From the cell containing the given text, extract its center point as (x, y) coordinate. 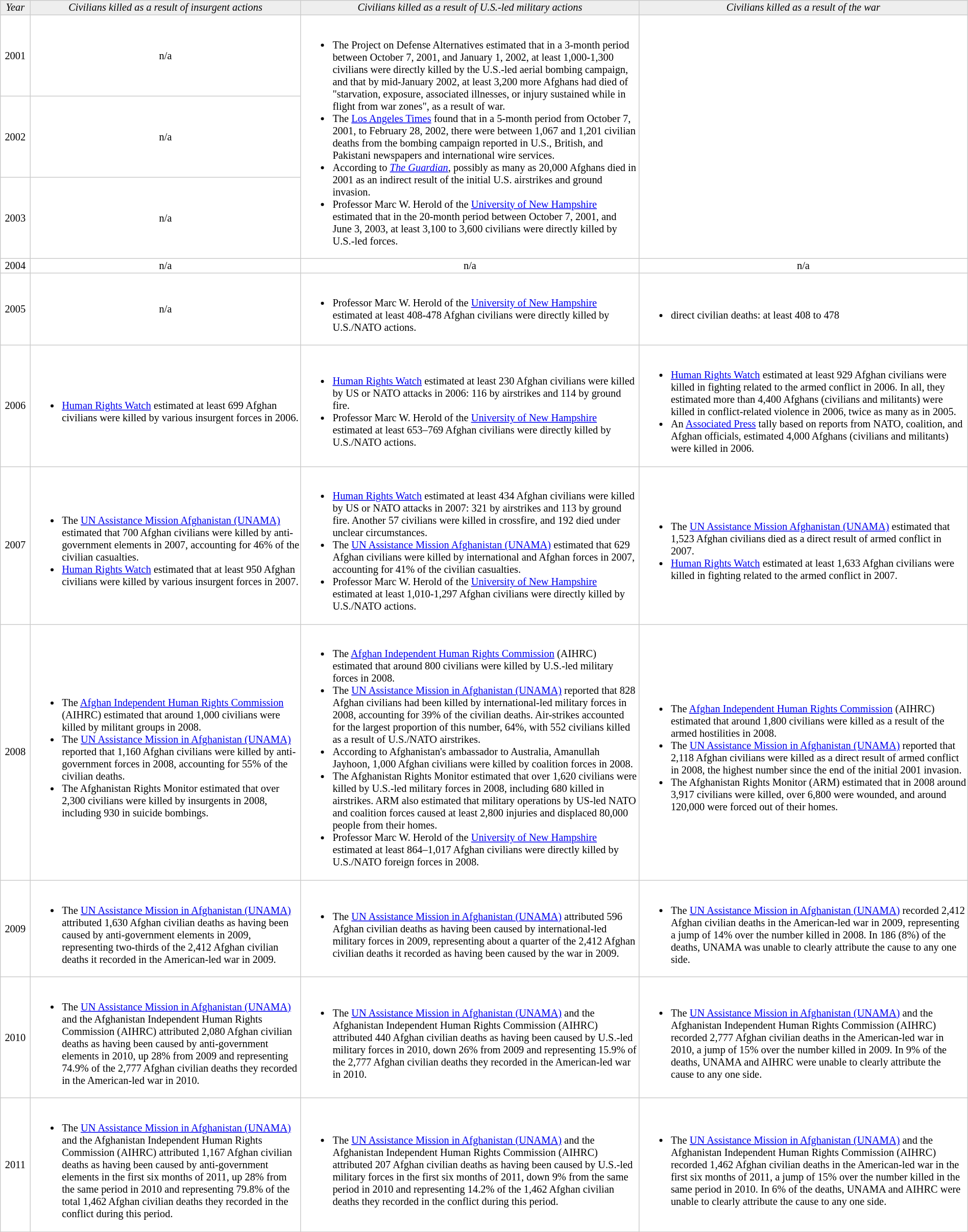
direct civilian deaths: at least 408 to 478 (803, 309)
2008 (15, 753)
2011 (15, 1165)
2010 (15, 1037)
2004 (15, 265)
2003 (15, 218)
2009 (15, 929)
2005 (15, 309)
2002 (15, 137)
2006 (15, 406)
Human Rights Watch estimated at least 699 Afghan civilians were killed by various insurgent forces in 2006. (165, 406)
Year (15, 8)
Civilians killed as a result of the war (803, 8)
2007 (15, 545)
Civilians killed as a result of insurgent actions (165, 8)
Professor Marc W. Herold of the University of New Hampshire estimated at least 408-478 Afghan civilians were directly killed by U.S./NATO actions. (470, 309)
Civilians killed as a result of U.S.-led military actions (470, 8)
2001 (15, 56)
